From the cell containing the given text, extract its center point as (x, y) coordinate. 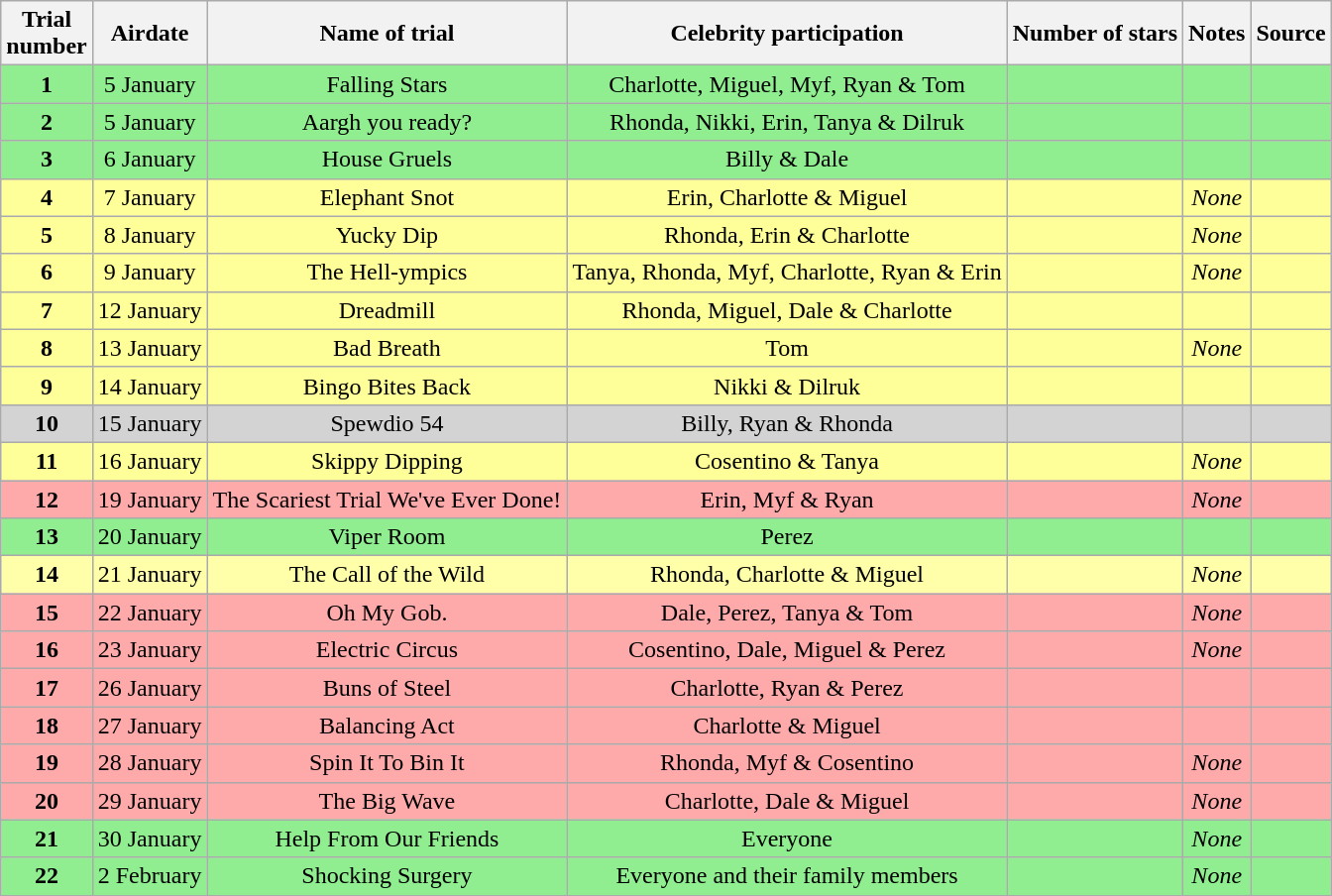
2 (47, 122)
The Big Wave (387, 801)
Spewdio 54 (387, 423)
Shocking Surgery (387, 876)
Rhonda, Myf & Cosentino (787, 763)
Balancing Act (387, 726)
1 (47, 84)
14 January (150, 386)
Dreadmill (387, 310)
18 (47, 726)
Cosentino, Dale, Miguel & Perez (787, 650)
20 (47, 801)
Name of trial (387, 34)
Billy & Dale (787, 160)
Charlotte, Ryan & Perez (787, 688)
Electric Circus (387, 650)
Everyone and their family members (787, 876)
Cosentino & Tanya (787, 461)
Celebrity participation (787, 34)
Rhonda, Miguel, Dale & Charlotte (787, 310)
5 (47, 235)
Perez (787, 537)
Bingo Bites Back (387, 386)
13 (47, 537)
Tom (787, 348)
15 January (150, 423)
Number of stars (1094, 34)
Buns of Steel (387, 688)
20 January (150, 537)
12 January (150, 310)
Dale, Perez, Tanya & Tom (787, 613)
Help From Our Friends (387, 839)
The Scariest Trial We've Ever Done! (387, 499)
2 February (150, 876)
Tanya, Rhonda, Myf, Charlotte, Ryan & Erin (787, 273)
17 (47, 688)
Falling Stars (387, 84)
Charlotte, Miguel, Myf, Ryan & Tom (787, 84)
12 (47, 499)
28 January (150, 763)
22 (47, 876)
27 January (150, 726)
Notes (1217, 34)
Aargh you ready? (387, 122)
16 (47, 650)
21 (47, 839)
Viper Room (387, 537)
9 January (150, 273)
8 (47, 348)
Oh My Gob. (387, 613)
13 January (150, 348)
House Gruels (387, 160)
Yucky Dip (387, 235)
Rhonda, Nikki, Erin, Tanya & Dilruk (787, 122)
19 January (150, 499)
The Hell-ympics (387, 273)
Erin, Charlotte & Miguel (787, 197)
Elephant Snot (387, 197)
8 January (150, 235)
6 (47, 273)
Spin It To Bin It (387, 763)
Charlotte, Dale & Miguel (787, 801)
11 (47, 461)
Erin, Myf & Ryan (787, 499)
Billy, Ryan & Rhonda (787, 423)
16 January (150, 461)
Skippy Dipping (387, 461)
Rhonda, Charlotte & Miguel (787, 575)
21 January (150, 575)
29 January (150, 801)
9 (47, 386)
Source (1290, 34)
Bad Breath (387, 348)
The Call of the Wild (387, 575)
Nikki & Dilruk (787, 386)
14 (47, 575)
22 January (150, 613)
30 January (150, 839)
23 January (150, 650)
26 January (150, 688)
4 (47, 197)
Airdate (150, 34)
7 (47, 310)
Trialnumber (47, 34)
3 (47, 160)
19 (47, 763)
15 (47, 613)
Rhonda, Erin & Charlotte (787, 235)
7 January (150, 197)
10 (47, 423)
6 January (150, 160)
Everyone (787, 839)
Charlotte & Miguel (787, 726)
